Pinpoint the cell where the given text exists, returning its [X, Y] midpoint coordinate. 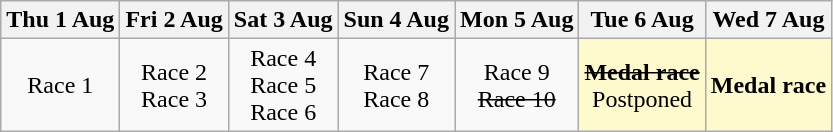
Race 9Race 10 [516, 85]
Medal racePostponed [642, 85]
Medal race [768, 85]
Race 1 [60, 85]
Race 7Race 8 [396, 85]
Wed 7 Aug [768, 20]
Sat 3 Aug [283, 20]
Race 2Race 3 [174, 85]
Race 4Race 5Race 6 [283, 85]
Tue 6 Aug [642, 20]
Thu 1 Aug [60, 20]
Sun 4 Aug [396, 20]
Mon 5 Aug [516, 20]
Fri 2 Aug [174, 20]
